Determine the [x, y] coordinate at the center of the cell enclosing the given text.  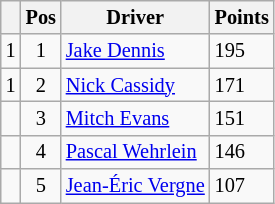
146 [242, 152]
171 [242, 85]
5 [41, 186]
Mitch Evans [136, 118]
Jean-Éric Vergne [136, 186]
2 [41, 85]
Pascal Wehrlein [136, 152]
Pos [41, 17]
3 [41, 118]
195 [242, 51]
151 [242, 118]
Driver [136, 17]
Points [242, 17]
Nick Cassidy [136, 85]
Jake Dennis [136, 51]
107 [242, 186]
4 [41, 152]
